Identify which cell holds the provided text, then report its [x, y] central coordinate. 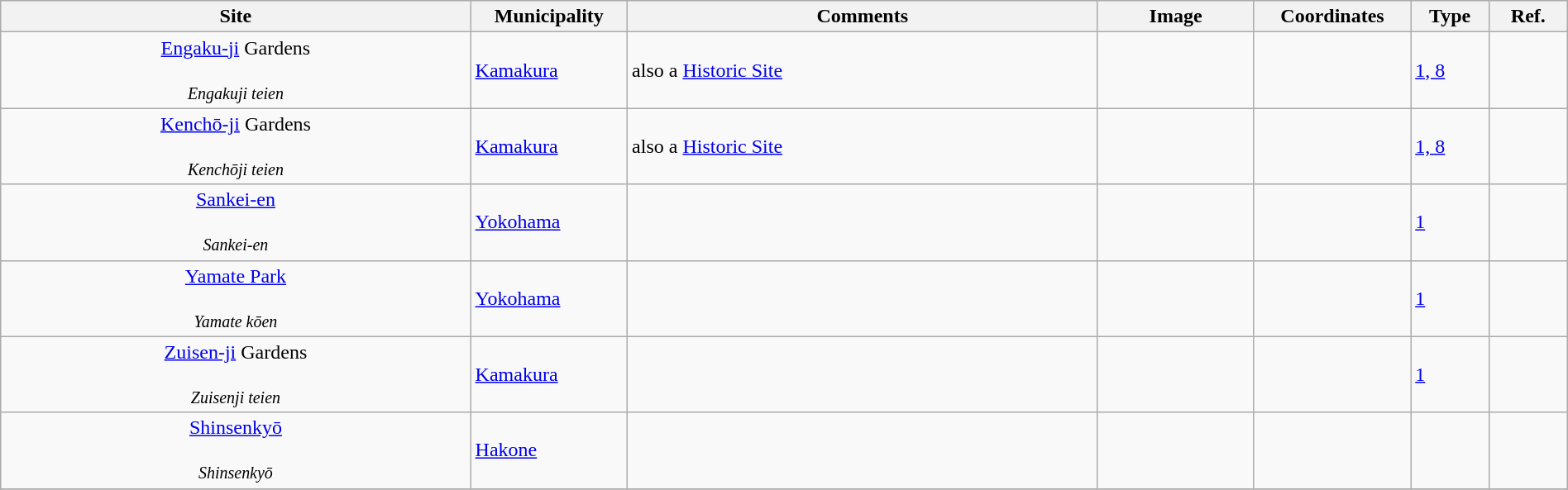
Comments [863, 17]
Kenchō-ji GardensKenchōji teien [236, 146]
Zuisen-ji GardensZuisenji teien [236, 374]
ShinsenkyōShinsenkyō [236, 450]
Engaku-ji GardensEngakuji teien [236, 70]
Site [236, 17]
Municipality [549, 17]
Yamate ParkYamate kōen [236, 298]
Ref. [1528, 17]
Image [1176, 17]
Type [1451, 17]
Sankei-enSankei-en [236, 222]
Hakone [549, 450]
Coordinates [1331, 17]
